Return (X, Y) of the center of cell containing provided text 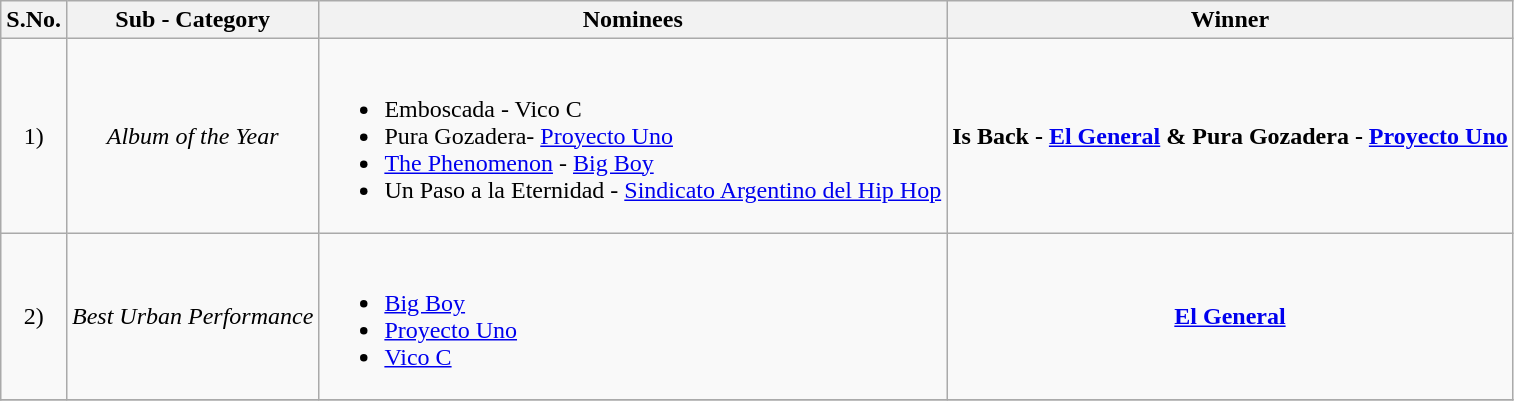
Is Back - El General & Pura Gozadera - Proyecto Uno (1230, 136)
2) (34, 316)
Nominees (633, 20)
El General (1230, 316)
S.No. (34, 20)
Emboscada - Vico CPura Gozadera- Proyecto UnoThe Phenomenon - Big BoyUn Paso a la Eternidad - Sindicato Argentino del Hip Hop (633, 136)
Big BoyProyecto UnoVico C (633, 316)
Best Urban Performance (192, 316)
1) (34, 136)
Sub - Category (192, 20)
Album of the Year (192, 136)
Winner (1230, 20)
